Detect which cell encompasses the target text, then output its [X, Y] center coordinate. 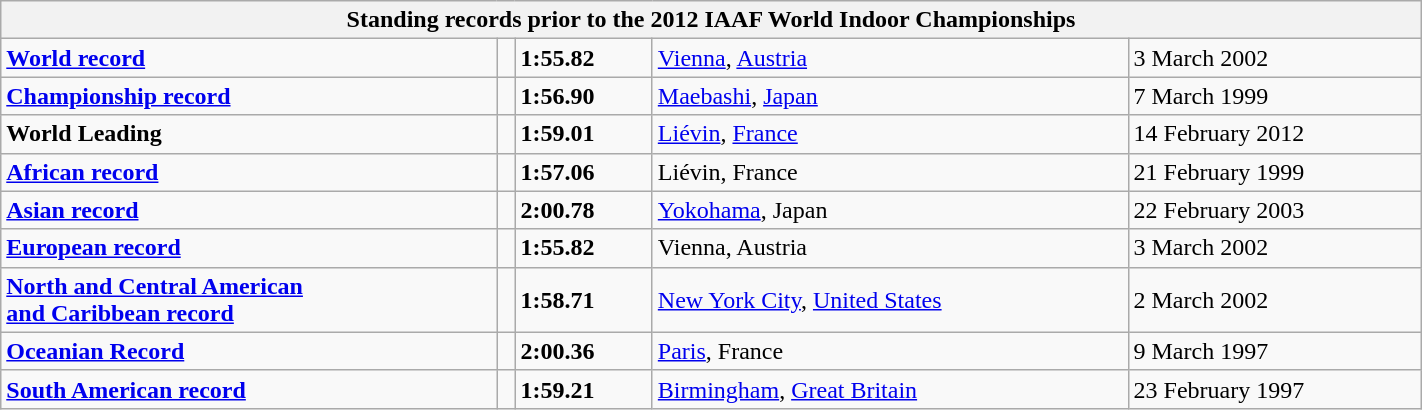
21 February 1999 [1274, 172]
1:59.01 [584, 134]
2:00.36 [584, 351]
2 March 2002 [1274, 300]
World Leading [249, 134]
South American record [249, 389]
Oceanian Record [249, 351]
22 February 2003 [1274, 210]
1:59.21 [584, 389]
Paris, France [890, 351]
North and Central American and Caribbean record [249, 300]
9 March 1997 [1274, 351]
African record [249, 172]
Standing records prior to the 2012 IAAF World Indoor Championships [711, 20]
14 February 2012 [1274, 134]
Yokohama, Japan [890, 210]
New York City, United States [890, 300]
7 March 1999 [1274, 96]
European record [249, 248]
Birmingham, Great Britain [890, 389]
Asian record [249, 210]
1:58.71 [584, 300]
1:56.90 [584, 96]
World record [249, 58]
23 February 1997 [1274, 389]
Championship record [249, 96]
1:57.06 [584, 172]
2:00.78 [584, 210]
Maebashi, Japan [890, 96]
